Locate the cell with the specified text and output its [X, Y] center coordinate. 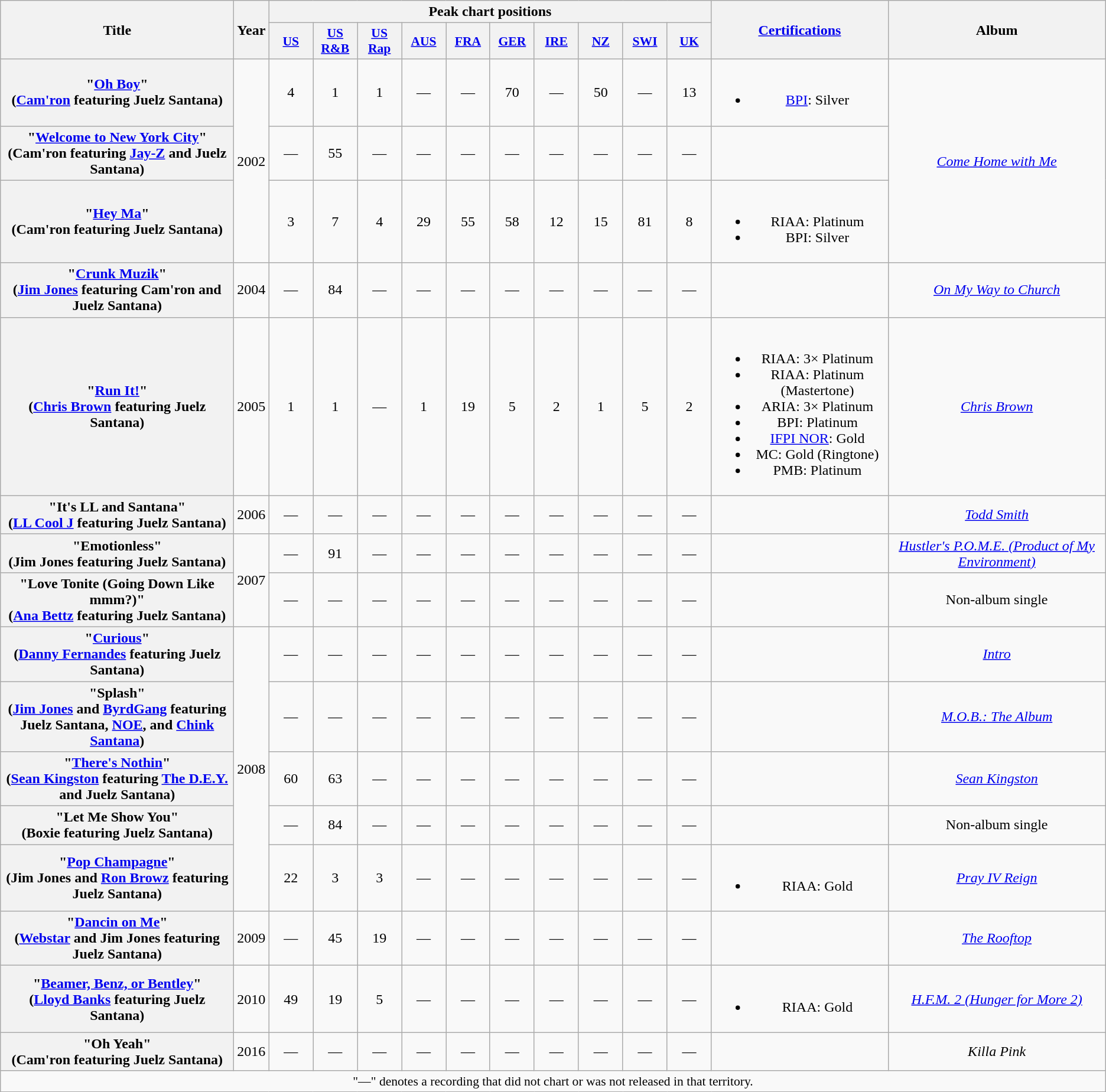
H.F.M. 2 (Hunger for More 2) [997, 999]
"Splash"(Jim Jones and ByrdGang featuring Juelz Santana, NOE, and Chink Santana) [117, 717]
The Rooftop [997, 938]
Todd Smith [997, 515]
Intro [997, 654]
"Beamer, Benz, or Bentley"(Lloyd Banks featuring Juelz Santana) [117, 999]
45 [336, 938]
SWI [645, 41]
Sean Kingston [997, 779]
"Oh Yeah"(Cam'ron featuring Juelz Santana) [117, 1051]
15 [600, 221]
USR&B [336, 41]
"Crunk Muzik"(Jim Jones featuring Cam'ron and Juelz Santana) [117, 290]
"Run It!"(Chris Brown featuring Juelz Santana) [117, 406]
22 [291, 878]
Peak chart positions [490, 12]
Come Home with Me [997, 161]
2005 [252, 406]
NZ [600, 41]
2006 [252, 515]
60 [291, 779]
"Welcome to New York City"(Cam'ron featuring Jay-Z and Juelz Santana) [117, 153]
AUS [424, 41]
Certifications [800, 30]
2010 [252, 999]
2004 [252, 290]
8 [689, 221]
FRA [468, 41]
"Dancin on Me"(Webstar and Jim Jones featuring Juelz Santana) [117, 938]
63 [336, 779]
29 [424, 221]
Album [997, 30]
Title [117, 30]
"Pop Champagne"(Jim Jones and Ron Browz featuring Juelz Santana) [117, 878]
M.O.B.: The Album [997, 717]
Pray IV Reign [997, 878]
"—" denotes a recording that did not chart or was not released in that territory. [553, 1081]
RIAA: 3× PlatinumRIAA: Platinum (Mastertone)ARIA: 3× PlatinumBPI: PlatinumIFPI NOR: GoldMC: Gold (Ringtone)PMB: Platinum [800, 406]
BPI: Silver [800, 92]
2016 [252, 1051]
RIAA: PlatinumBPI: Silver [800, 221]
2002 [252, 161]
"Love Tonite (Going Down Like mmm?)"(Ana Bettz featuring Juelz Santana) [117, 599]
2009 [252, 938]
13 [689, 92]
Chris Brown [997, 406]
Year [252, 30]
91 [336, 553]
US [291, 41]
2007 [252, 580]
GER [512, 41]
50 [600, 92]
UK [689, 41]
81 [645, 221]
12 [557, 221]
On My Way to Church [997, 290]
Hustler's P.O.M.E. (Product of My Environment) [997, 553]
Killa Pink [997, 1051]
"It's LL and Santana"(LL Cool J featuring Juelz Santana) [117, 515]
USRap [379, 41]
"Hey Ma"(Cam'ron featuring Juelz Santana) [117, 221]
2008 [252, 769]
49 [291, 999]
"Emotionless"(Jim Jones featuring Juelz Santana) [117, 553]
"Oh Boy"(Cam'ron featuring Juelz Santana) [117, 92]
70 [512, 92]
58 [512, 221]
"Let Me Show You"(Boxie featuring Juelz Santana) [117, 826]
IRE [557, 41]
"Curious"(Danny Fernandes featuring Juelz Santana) [117, 654]
"There's Nothin"(Sean Kingston featuring The D.E.Y. and Juelz Santana) [117, 779]
7 [336, 221]
